Return (x, y) of the center of cell containing provided text 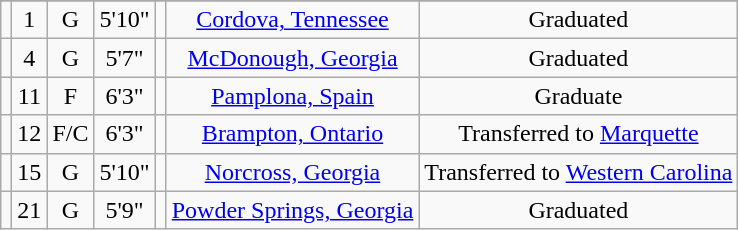
Powder Springs, Georgia (292, 210)
Transferred to Marquette (578, 134)
12 (30, 134)
4 (30, 58)
Pamplona, Spain (292, 96)
5'7" (124, 58)
Transferred to Western Carolina (578, 172)
McDonough, Georgia (292, 58)
F (70, 96)
Cordova, Tennessee (292, 20)
F/C (70, 134)
1 (30, 20)
21 (30, 210)
Norcross, Georgia (292, 172)
5'9" (124, 210)
Graduate (578, 96)
15 (30, 172)
Brampton, Ontario (292, 134)
11 (30, 96)
